Identify which cell holds the provided text, then report its (x, y) central coordinate. 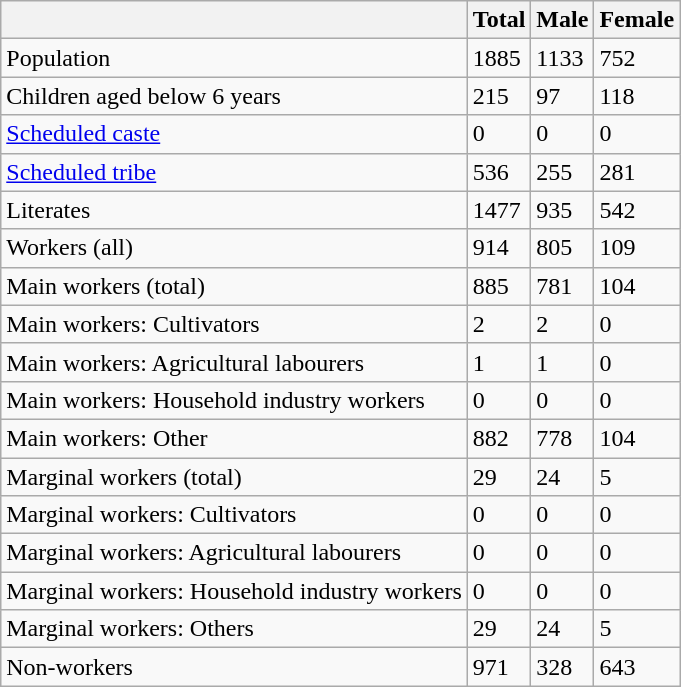
109 (637, 248)
Scheduled caste (234, 134)
542 (637, 210)
Literates (234, 210)
Main workers: Agricultural labourers (234, 362)
Non-workers (234, 667)
Marginal workers (total) (234, 477)
914 (499, 248)
Main workers: Other (234, 438)
215 (499, 96)
Main workers: Cultivators (234, 324)
Marginal workers: Agricultural labourers (234, 553)
281 (637, 172)
Male (562, 20)
752 (637, 58)
255 (562, 172)
Children aged below 6 years (234, 96)
Total (499, 20)
118 (637, 96)
Scheduled tribe (234, 172)
643 (637, 667)
778 (562, 438)
935 (562, 210)
Workers (all) (234, 248)
536 (499, 172)
781 (562, 286)
Marginal workers: Others (234, 629)
Population (234, 58)
328 (562, 667)
Marginal workers: Cultivators (234, 515)
Female (637, 20)
1885 (499, 58)
1477 (499, 210)
97 (562, 96)
Marginal workers: Household industry workers (234, 591)
885 (499, 286)
Main workers: Household industry workers (234, 400)
805 (562, 248)
882 (499, 438)
Main workers (total) (234, 286)
971 (499, 667)
1133 (562, 58)
